For the text-containing cell, return its midpoint in [x, y] coordinate format. 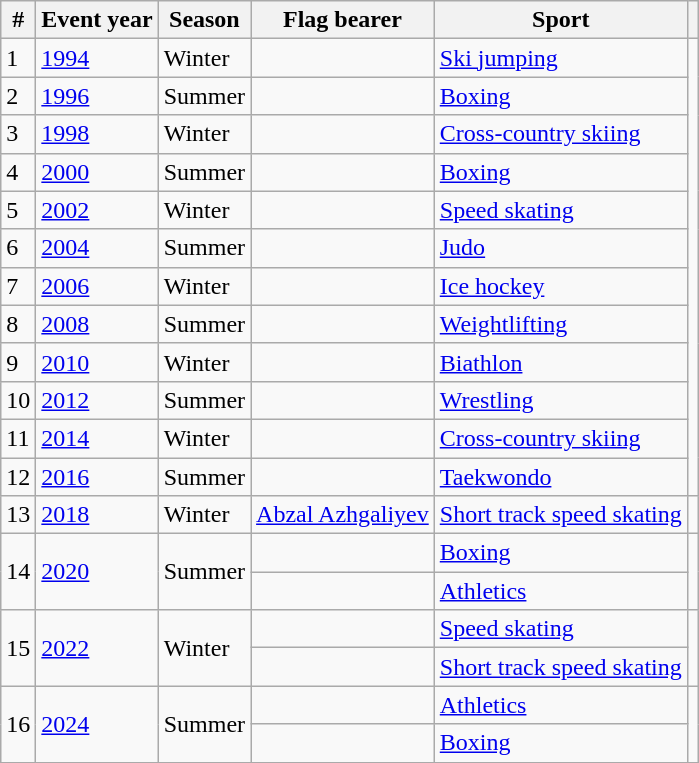
1998 [97, 134]
Ski jumping [560, 58]
Ice hockey [560, 286]
2006 [97, 286]
Biathlon [560, 362]
2016 [97, 477]
9 [18, 362]
2020 [97, 572]
3 [18, 134]
4 [18, 172]
2022 [97, 648]
14 [18, 572]
2002 [97, 210]
2 [18, 96]
2024 [97, 724]
2004 [97, 248]
Sport [560, 20]
2010 [97, 362]
2014 [97, 438]
12 [18, 477]
15 [18, 648]
2008 [97, 324]
Flag bearer [343, 20]
1994 [97, 58]
Taekwondo [560, 477]
Event year [97, 20]
Wrestling [560, 400]
1996 [97, 96]
2018 [97, 515]
2012 [97, 400]
1 [18, 58]
8 [18, 324]
16 [18, 724]
10 [18, 400]
5 [18, 210]
Judo [560, 248]
7 [18, 286]
6 [18, 248]
# [18, 20]
11 [18, 438]
Season [204, 20]
Weightlifting [560, 324]
2000 [97, 172]
13 [18, 515]
Abzal Azhgaliyev [343, 515]
